Locate the cell with the specified text and output its [X, Y] center coordinate. 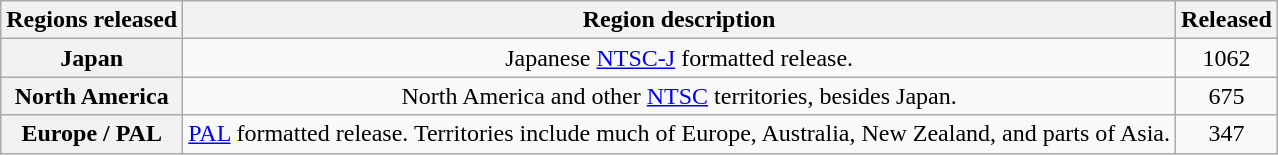
1062 [1227, 58]
Regions released [92, 20]
Region description [680, 20]
North America [92, 96]
Japan [92, 58]
Released [1227, 20]
PAL formatted release. Territories include much of Europe, Australia, New Zealand, and parts of Asia. [680, 134]
North America and other NTSC territories, besides Japan. [680, 96]
347 [1227, 134]
675 [1227, 96]
Europe / PAL [92, 134]
Japanese NTSC-J formatted release. [680, 58]
